Identify which cell holds the provided text, then report its (x, y) central coordinate. 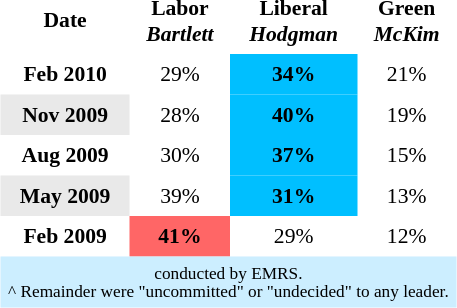
28% (180, 114)
Feb 2009 (66, 236)
21% (406, 74)
15% (406, 155)
Aug 2009 (66, 155)
Nov 2009 (66, 114)
37% (294, 155)
May 2009 (66, 195)
12% (406, 236)
41% (180, 236)
conducted by EMRS.^ Remainder were "uncommitted" or "undecided" to any leader. (229, 282)
19% (406, 114)
31% (294, 195)
40% (294, 114)
34% (294, 74)
30% (180, 155)
Feb 2010 (66, 74)
13% (406, 195)
39% (180, 195)
